Determine the (X, Y) coordinate at the center of the cell enclosing the given text.  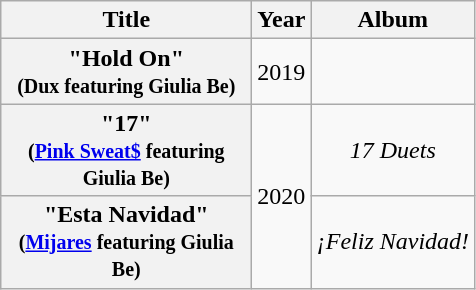
"17"(Pink Sweat$ featuring Giulia Be) (126, 150)
Album (393, 20)
"Esta Navidad"(Mijares featuring Giulia Be) (126, 242)
¡Feliz Navidad! (393, 242)
Year (282, 20)
2019 (282, 72)
"Hold On"(Dux featuring Giulia Be) (126, 72)
2020 (282, 196)
17 Duets (393, 150)
Title (126, 20)
